From the cell containing the given text, extract its center point as (x, y) coordinate. 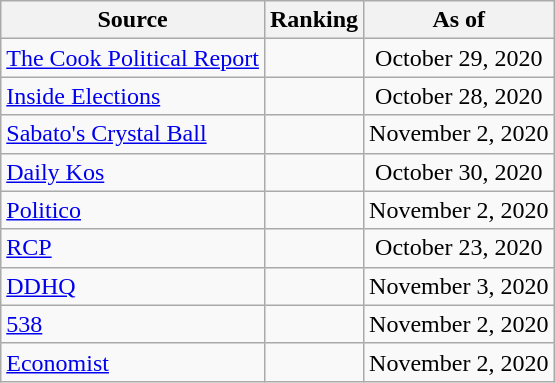
Ranking (314, 20)
October 29, 2020 (459, 58)
Source (133, 20)
The Cook Political Report (133, 58)
October 30, 2020 (459, 172)
DDHQ (133, 286)
RCP (133, 248)
Sabato's Crystal Ball (133, 134)
Economist (133, 362)
As of (459, 20)
Inside Elections (133, 96)
Daily Kos (133, 172)
October 28, 2020 (459, 96)
November 3, 2020 (459, 286)
538 (133, 324)
Politico (133, 210)
October 23, 2020 (459, 248)
